Return the (x, y) coordinate for the center point of the cell that contains the specified text.  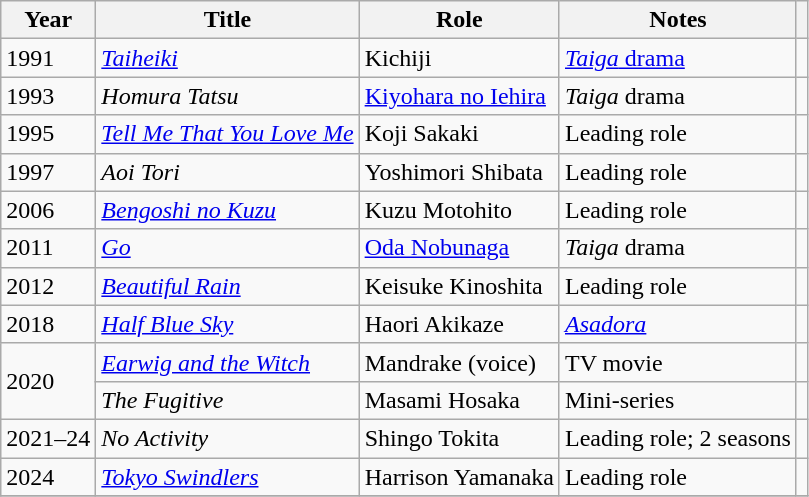
2024 (48, 477)
Leading role; 2 seasons (678, 438)
Earwig and the Witch (228, 362)
2020 (48, 381)
Homura Tatsu (228, 96)
Kichiji (459, 58)
Koji Sakaki (459, 134)
Mini-series (678, 400)
Taiheiki (228, 58)
2012 (48, 286)
Masami Hosaka (459, 400)
Year (48, 20)
Oda Nobunaga (459, 248)
2006 (48, 210)
Harrison Yamanaka (459, 477)
Role (459, 20)
1995 (48, 134)
Tokyo Swindlers (228, 477)
Haori Akikaze (459, 324)
Kuzu Motohito (459, 210)
Tell Me That You Love Me (228, 134)
Shingo Tokita (459, 438)
Keisuke Kinoshita (459, 286)
Asadora (678, 324)
The Fugitive (228, 400)
Beautiful Rain (228, 286)
Kiyohara no Iehira (459, 96)
Go (228, 248)
2011 (48, 248)
1993 (48, 96)
No Activity (228, 438)
Notes (678, 20)
1997 (48, 172)
2021–24 (48, 438)
Aoi Tori (228, 172)
TV movie (678, 362)
Bengoshi no Kuzu (228, 210)
Mandrake (voice) (459, 362)
Half Blue Sky (228, 324)
Yoshimori Shibata (459, 172)
2018 (48, 324)
Title (228, 20)
1991 (48, 58)
